Locate the cell with the specified text and output its (x, y) center coordinate. 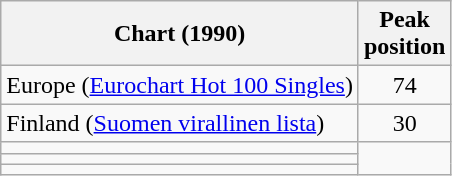
Europe (Eurochart Hot 100 Singles) (180, 85)
Peakposition (404, 34)
30 (404, 123)
Finland (Suomen virallinen lista) (180, 123)
Chart (1990) (180, 34)
74 (404, 85)
